Provide the (x, y) coordinate of the cell's center where the given text is located.  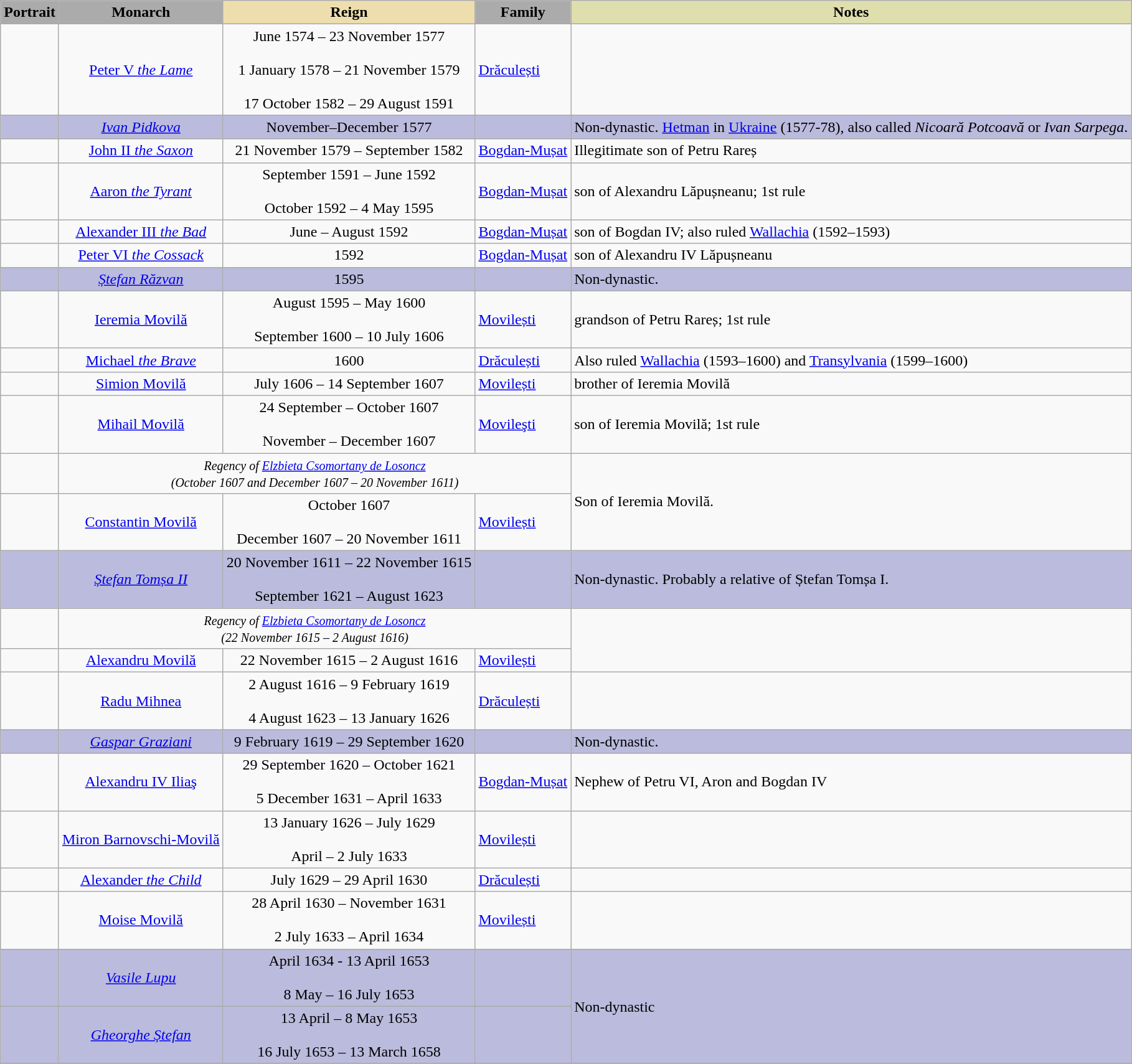
Illegitimate son of Petru Rareș (851, 151)
Radu Mihnea (141, 701)
November–December 1577 (349, 127)
Movileşti (523, 424)
Vasile Lupu (141, 977)
Non-dynastic. Probably a relative of Ștefan Tomșa I. (851, 580)
21 November 1579 – September 1582 (349, 151)
Family (523, 12)
Alexandru Movilă (141, 661)
son of Bogdan IV; also ruled Wallachia (1592–1593) (851, 232)
Peter VI the Cossack (141, 255)
Monarch (141, 12)
grandson of Petru Rareș; 1st rule (851, 319)
9 February 1619 – 29 September 1620 (349, 742)
July 1629 – 29 April 1630 (349, 880)
Reign (349, 12)
Regency of Elzbieta Csomortany de Losoncz(22 November 1615 – 2 August 1616) (314, 629)
Non-dynastic (851, 1006)
son of Ieremia Movilă; 1st rule (851, 424)
1595 (349, 279)
Michael the Brave (141, 360)
Nephew of Petru VI, Aron and Bogdan IV (851, 782)
John II the Saxon (141, 151)
Notes (851, 12)
29 September 1620 – October 16215 December 1631 – April 1633 (349, 782)
June 1574 – 23 November 15771 January 1578 – 21 November 157917 October 1582 – 29 August 1591 (349, 70)
Portrait (30, 12)
Ștefan Răzvan (141, 279)
1592 (349, 255)
Moise Movilă (141, 920)
28 April 1630 – November 16312 July 1633 – April 1634 (349, 920)
Non-dynastic. Hetman in Ukraine (1577-78), also called Nicoară Potcoavă or Ivan Sarpega. (851, 127)
son of Alexandru Lăpușneanu; 1st rule (851, 191)
Peter V the Lame (141, 70)
Ieremia Movilă (141, 319)
son of Alexandru IV Lăpușneanu (851, 255)
13 April – 8 May 165316 July 1653 – 13 March 1658 (349, 1035)
Alexander III the Bad (141, 232)
brother of Ieremia Movilă (851, 384)
Ivan Pidkova (141, 127)
2 August 1616 – 9 February 16194 August 1623 – 13 January 1626 (349, 701)
13 January 1626 – July 1629April – 2 July 1633 (349, 839)
22 November 1615 – 2 August 1616 (349, 661)
Gheorghe Ștefan (141, 1035)
Miron Barnovschi-Movilă (141, 839)
October 1607December 1607 – 20 November 1611 (349, 522)
April 1634 - 13 April 16538 May – 16 July 1653 (349, 977)
Constantin Movilă (141, 522)
Also ruled Wallachia (1593–1600) and Transylvania (1599–1600) (851, 360)
Ștefan Tomșa II (141, 580)
24 September – October 1607November – December 1607 (349, 424)
Simion Movilă (141, 384)
August 1595 – May 1600September 1600 – 10 July 1606 (349, 319)
July 1606 – 14 September 1607 (349, 384)
20 November 1611 – 22 November 1615September 1621 – August 1623 (349, 580)
Regency of Elzbieta Csomortany de Losoncz(October 1607 and December 1607 – 20 November 1611) (314, 473)
June – August 1592 (349, 232)
Alexander the Child (141, 880)
Mihail Movilă (141, 424)
Gaspar Graziani (141, 742)
Son of Ieremia Movilă. (851, 502)
1600 (349, 360)
Alexandru IV Iliaş (141, 782)
September 1591 – June 1592October 1592 – 4 May 1595 (349, 191)
Aaron the Tyrant (141, 191)
